Return (x, y) of the center of cell containing provided text 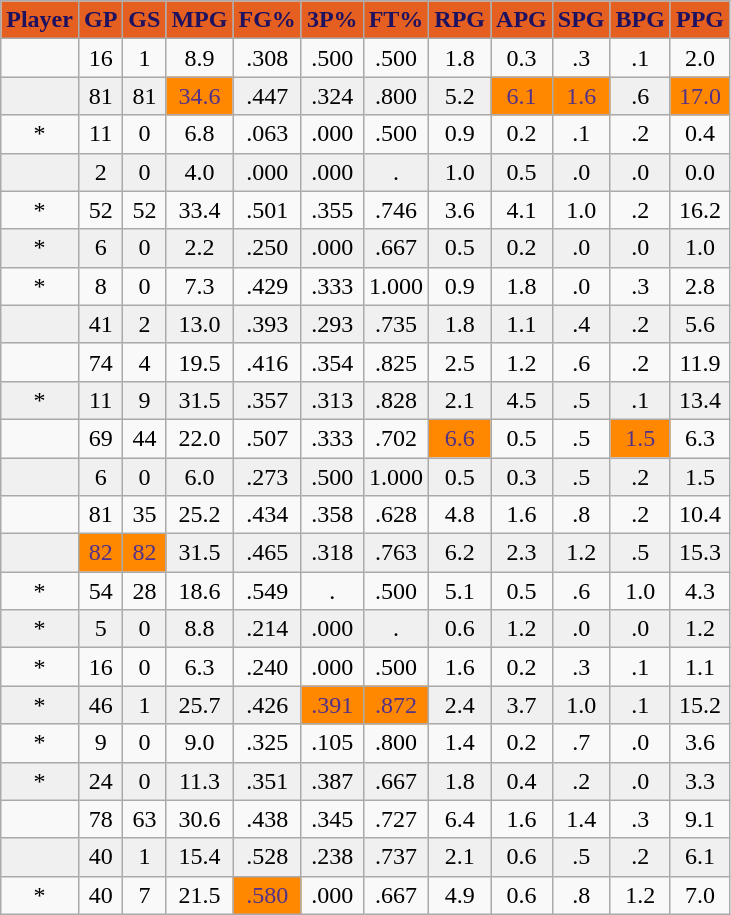
16.2 (700, 210)
6.2 (460, 553)
.273 (267, 477)
2.2 (200, 248)
8.8 (200, 629)
.318 (332, 553)
.501 (267, 210)
APG (522, 20)
30.6 (200, 819)
13.4 (700, 400)
25.2 (200, 515)
2.3 (522, 553)
.324 (332, 96)
4.1 (522, 210)
GS (144, 20)
4.5 (522, 400)
15.4 (200, 857)
.438 (267, 819)
BPG (640, 20)
.214 (267, 629)
.735 (396, 324)
.345 (332, 819)
74 (100, 362)
22.0 (200, 438)
6.8 (200, 134)
2.4 (460, 705)
6.0 (200, 477)
.105 (332, 743)
4.9 (460, 895)
3.3 (700, 781)
.238 (332, 857)
.325 (267, 743)
.447 (267, 96)
15.2 (700, 705)
FG% (267, 20)
46 (100, 705)
5 (100, 629)
44 (144, 438)
6.4 (460, 819)
5.6 (700, 324)
5.2 (460, 96)
.250 (267, 248)
78 (100, 819)
.7 (581, 743)
FT% (396, 20)
PPG (700, 20)
.465 (267, 553)
.355 (332, 210)
GP (100, 20)
.387 (332, 781)
5.1 (460, 591)
.872 (396, 705)
.358 (332, 515)
.727 (396, 819)
Player (40, 20)
28 (144, 591)
.528 (267, 857)
6.6 (460, 438)
.549 (267, 591)
.357 (267, 400)
3P% (332, 20)
.063 (267, 134)
54 (100, 591)
0.0 (700, 172)
19.5 (200, 362)
2.0 (700, 58)
.702 (396, 438)
.429 (267, 286)
.313 (332, 400)
15.3 (700, 553)
2.8 (700, 286)
8 (100, 286)
69 (100, 438)
RPG (460, 20)
MPG (200, 20)
4.0 (200, 172)
34.6 (200, 96)
.351 (267, 781)
9.0 (200, 743)
13.0 (200, 324)
.416 (267, 362)
7 (144, 895)
3.7 (522, 705)
11.9 (700, 362)
17.0 (700, 96)
.393 (267, 324)
4.3 (700, 591)
21.5 (200, 895)
25.7 (200, 705)
.293 (332, 324)
.628 (396, 515)
.426 (267, 705)
.308 (267, 58)
.507 (267, 438)
.825 (396, 362)
.763 (396, 553)
11.3 (200, 781)
7.3 (200, 286)
41 (100, 324)
.580 (267, 895)
.240 (267, 667)
SPG (581, 20)
24 (100, 781)
.434 (267, 515)
.4 (581, 324)
35 (144, 515)
18.6 (200, 591)
7.0 (700, 895)
4 (144, 362)
63 (144, 819)
2.5 (460, 362)
.354 (332, 362)
.746 (396, 210)
.391 (332, 705)
.828 (396, 400)
8.9 (200, 58)
9.1 (700, 819)
33.4 (200, 210)
.737 (396, 857)
4.8 (460, 515)
10.4 (700, 515)
